Locate the cell with the specified text and output its [x, y] center coordinate. 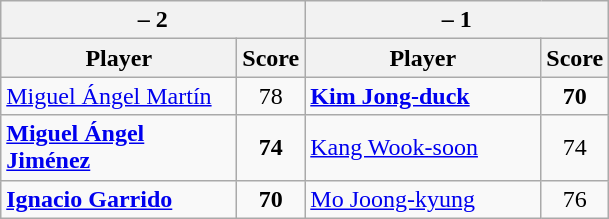
78 [271, 96]
Mo Joong-kyung [423, 199]
– 2 [153, 20]
Kim Jong-duck [423, 96]
– 1 [457, 20]
Miguel Ángel Martín [119, 96]
Kang Wook-soon [423, 148]
76 [575, 199]
Ignacio Garrido [119, 199]
Miguel Ángel Jiménez [119, 148]
